Locate the cell with the specified text and output its [x, y] center coordinate. 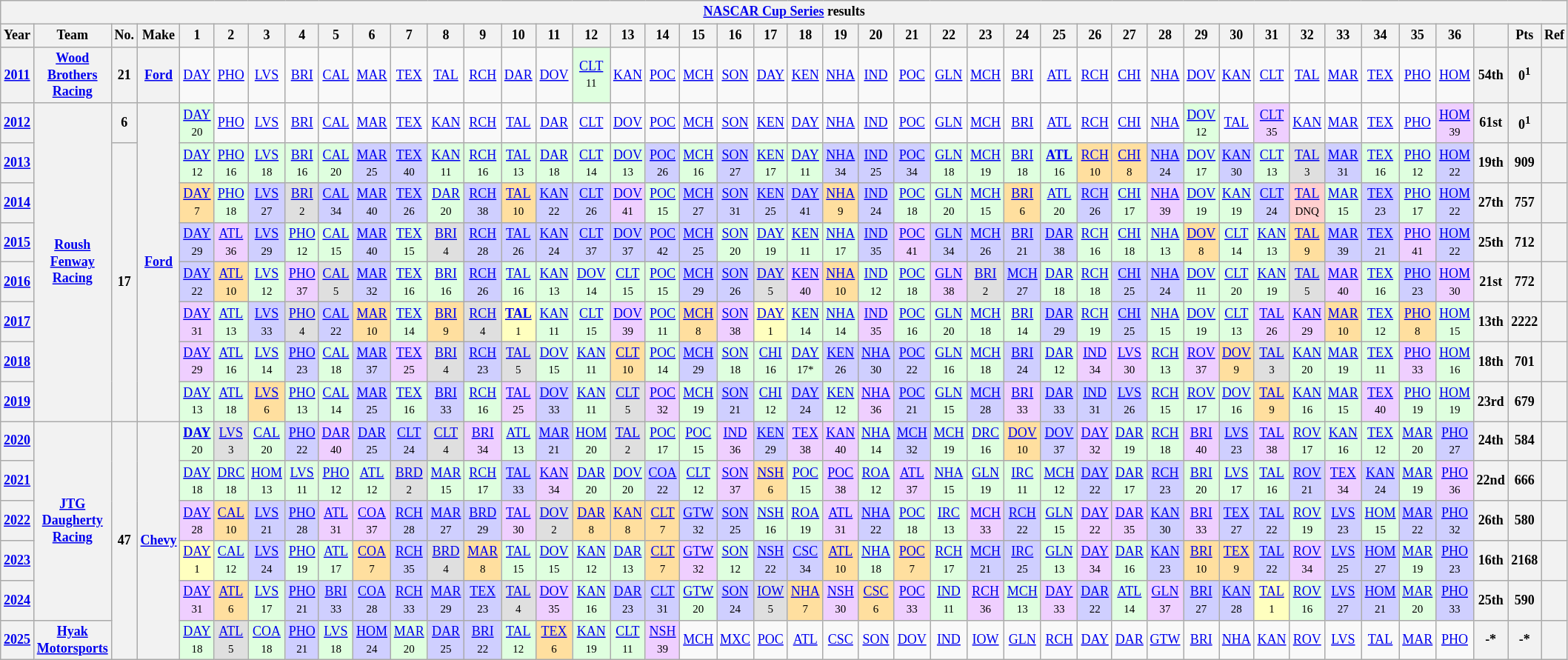
DOV39 [628, 322]
23rd [1490, 401]
NHA34 [841, 163]
CAL5 [336, 282]
IND34 [1095, 361]
POC17 [662, 441]
IND12 [876, 282]
LVS11 [302, 481]
GLN18 [949, 163]
RCH35 [409, 561]
27th [1490, 203]
54th [1490, 75]
13 [628, 36]
CAL22 [336, 322]
KAN22 [554, 203]
HOM13 [267, 481]
SON27 [735, 163]
DAR17 [1129, 481]
HOM21 [1381, 600]
KEN40 [805, 282]
POC14 [662, 361]
RCH13 [1165, 361]
10 [518, 36]
590 [1524, 600]
ATL20 [1059, 203]
ATL6 [231, 600]
580 [1524, 521]
Roush Fenway Racing [73, 262]
TEX27 [1237, 521]
MCH12 [1059, 481]
2020 [18, 441]
TEX11 [1381, 361]
DAR13 [628, 561]
ROV34 [1307, 561]
MAR21 [554, 441]
MCH16 [698, 163]
CLT4 [446, 441]
RCH10 [1095, 163]
ATL18 [231, 401]
13th [1490, 322]
DAR33 [1059, 401]
PHO37 [302, 282]
COA7 [372, 561]
DAY12 [197, 163]
Chevy [159, 541]
5 [336, 36]
BRD29 [483, 521]
KEN14 [805, 322]
9 [483, 36]
GLN13 [1059, 561]
BRI40 [1201, 441]
PHO16 [231, 163]
BRI27 [1201, 600]
DAY28 [197, 521]
16th [1490, 561]
2168 [1524, 561]
GLN38 [949, 282]
ROA12 [876, 481]
DOV8 [1201, 242]
KEN25 [770, 203]
Team [73, 36]
MCH26 [986, 242]
MCH8 [698, 322]
TAL10 [518, 203]
CSC6 [876, 600]
8 [446, 36]
Pts [1524, 36]
PHO17 [1418, 203]
KAN29 [1307, 322]
2013 [18, 163]
701 [1524, 361]
TEX9 [1237, 561]
NSH39 [662, 640]
33 [1344, 36]
TALDNQ [1307, 203]
CLT5 [628, 401]
1 [197, 36]
Ref [1555, 36]
LVS30 [1129, 361]
BRI6 [1022, 203]
KAN34 [554, 481]
DOV11 [1201, 282]
LVS12 [267, 282]
DAY19 [770, 242]
ROA19 [805, 521]
TEX14 [409, 322]
LVS26 [1129, 401]
GTW [1165, 640]
CAL18 [336, 361]
MAR27 [446, 521]
18th [1490, 361]
SON18 [735, 361]
NHA9 [841, 203]
CLT31 [662, 600]
CHI12 [770, 401]
DOV35 [554, 600]
ROV16 [1307, 600]
DAR40 [336, 441]
15 [698, 36]
Wood Brothers Racing [73, 75]
DOV10 [1022, 441]
DAY41 [805, 203]
TAL30 [518, 521]
DAR22 [1095, 600]
RCH36 [986, 600]
CLT35 [1272, 123]
DAR35 [1129, 521]
LVS14 [267, 361]
61st [1490, 123]
TAL15 [518, 561]
30 [1237, 36]
PHO32 [1455, 521]
DOV12 [1201, 123]
2025 [18, 640]
Year [18, 36]
DOV20 [628, 481]
KEN26 [841, 361]
KAN28 [1237, 600]
DAR23 [628, 600]
2022 [18, 521]
36 [1455, 36]
BRI14 [1022, 322]
IND24 [876, 203]
NHA36 [876, 401]
IRC13 [949, 521]
CLT26 [591, 203]
23 [986, 36]
SON24 [735, 600]
DAY34 [1095, 561]
POC21 [912, 401]
COA22 [662, 481]
POC34 [912, 163]
MCH15 [986, 203]
PHO18 [231, 203]
HOM16 [1455, 361]
BRI24 [1022, 361]
2011 [18, 75]
ATL36 [231, 242]
CAL15 [336, 242]
TAL4 [518, 600]
NHA13 [1165, 242]
ATL5 [231, 640]
TAL33 [518, 481]
CHI18 [1129, 242]
RCH15 [1165, 401]
11 [554, 36]
GLN34 [949, 242]
KEN17 [770, 163]
TEX15 [409, 242]
MCH28 [986, 401]
21st [1490, 282]
CHI17 [1129, 203]
CLT10 [628, 361]
29 [1201, 36]
NSH16 [770, 521]
POC22 [912, 361]
POC11 [662, 322]
HOM24 [372, 640]
IOW [986, 640]
POC32 [662, 401]
KAN23 [1165, 561]
PHO36 [1455, 481]
BRI10 [1201, 561]
NHA30 [876, 361]
18 [805, 36]
CAL14 [336, 401]
SON12 [735, 561]
POC41 [912, 242]
DAY11 [805, 163]
ATL17 [336, 561]
BRI22 [483, 640]
DOV13 [628, 163]
GTW20 [698, 600]
19 [841, 36]
BRD2 [409, 481]
2015 [18, 242]
MAR39 [1344, 242]
No. [124, 36]
PHO28 [302, 521]
HOM30 [1455, 282]
POC38 [841, 481]
RCH4 [483, 322]
DOV9 [1237, 361]
RCH22 [1022, 521]
GLN16 [949, 361]
DOV17 [1201, 163]
IND31 [1095, 401]
DOV41 [628, 203]
KAN40 [841, 441]
CLT12 [698, 481]
POC7 [912, 561]
ROV21 [1307, 481]
TAL2 [628, 441]
LVS21 [267, 521]
COA37 [372, 521]
SON31 [735, 203]
TAL13 [518, 163]
CSC [841, 640]
NSH6 [770, 481]
DRC16 [986, 441]
POC42 [662, 242]
4 [302, 36]
GLN19 [986, 481]
TEX25 [409, 361]
CAL34 [336, 203]
POC26 [662, 163]
DOV16 [1237, 401]
12 [591, 36]
SON20 [735, 242]
IND11 [949, 600]
ATL14 [1129, 600]
22 [949, 36]
DAY13 [197, 401]
27 [1129, 36]
2222 [1524, 322]
DRC18 [231, 481]
NHA7 [805, 600]
PHO27 [1455, 441]
909 [1524, 163]
32 [1307, 36]
25 [1059, 36]
KEN12 [841, 401]
CAL12 [231, 561]
ATL12 [372, 481]
DOV33 [554, 401]
LVS33 [267, 322]
DAR12 [1059, 361]
DAY24 [805, 401]
ATL37 [912, 481]
MCH25 [698, 242]
IOW5 [770, 600]
IND25 [876, 163]
MXC [735, 640]
BRD4 [446, 561]
ROV37 [1201, 361]
BRI21 [1022, 242]
PHO22 [302, 441]
RCH33 [409, 600]
IRC25 [1022, 561]
PHO41 [1418, 242]
20 [876, 36]
ROV19 [1307, 521]
HOM [1455, 75]
2016 [18, 282]
LVS3 [231, 441]
NHA39 [1165, 203]
2014 [18, 203]
ROV [1307, 640]
DOV2 [554, 521]
TEX6 [554, 640]
SON26 [735, 282]
HOM39 [1455, 123]
DAR38 [1059, 242]
NHA10 [841, 282]
DAY7 [197, 203]
24 [1022, 36]
NHA22 [876, 521]
TAL12 [518, 640]
2024 [18, 600]
IRC11 [1022, 481]
PHO4 [302, 322]
MCH33 [986, 521]
SON21 [735, 401]
LVS29 [267, 242]
JTG Daugherty Racing [73, 521]
HOM19 [1455, 401]
31 [1272, 36]
757 [1524, 203]
RCH38 [483, 203]
35 [1418, 36]
7 [409, 36]
19th [1490, 163]
SON25 [735, 521]
DOV14 [591, 282]
CHI8 [1129, 163]
26th [1490, 521]
LVS6 [267, 401]
NSH22 [770, 561]
22nd [1490, 481]
MAR22 [1418, 521]
26 [1095, 36]
CLT37 [591, 242]
MAR29 [446, 600]
2018 [18, 361]
HOM27 [1381, 561]
2023 [18, 561]
CLT20 [1237, 282]
3 [267, 36]
RCH19 [1095, 322]
TEX26 [409, 203]
SON37 [735, 481]
34 [1381, 36]
BRI20 [1201, 481]
DAY5 [770, 282]
CAL10 [231, 521]
28 [1165, 36]
16 [735, 36]
BRI34 [483, 441]
Make [159, 36]
MCH13 [1022, 600]
24th [1490, 441]
TEX34 [1344, 481]
PHO13 [302, 401]
DAR29 [1059, 322]
2021 [18, 481]
MAR8 [483, 561]
NHA17 [841, 242]
MAR37 [372, 361]
2019 [18, 401]
NASCAR Cup Series results [784, 12]
584 [1524, 441]
DAY17* [805, 361]
Hyak Motorsports [73, 640]
LVS24 [267, 561]
KAN12 [591, 561]
772 [1524, 282]
NHA18 [876, 561]
TAL38 [1272, 441]
LVS25 [1344, 561]
IND36 [735, 441]
KEN29 [770, 441]
CSC34 [805, 561]
KAN20 [1307, 361]
POC33 [912, 600]
MAR32 [372, 282]
TEX21 [1381, 242]
679 [1524, 401]
COA18 [267, 640]
BRI9 [446, 322]
HOM20 [591, 441]
CHI16 [770, 361]
TEX38 [805, 441]
MAR31 [1344, 163]
DAR8 [591, 521]
DAR16 [1129, 561]
DAY32 [1095, 441]
GLN37 [1165, 600]
2012 [18, 123]
KEN11 [805, 242]
NSH30 [841, 600]
47 [124, 541]
MCH21 [986, 561]
TAL25 [518, 401]
2017 [18, 322]
712 [1524, 242]
2 [231, 36]
PHO8 [1418, 322]
KAN8 [628, 521]
14 [662, 36]
DAY33 [1059, 600]
MCH32 [912, 441]
COA28 [372, 600]
POC16 [912, 322]
666 [1524, 481]
DAR19 [1129, 441]
BRI18 [1022, 163]
SON38 [735, 322]
